Pinpoint the cell where the given text exists, returning its (x, y) midpoint coordinate. 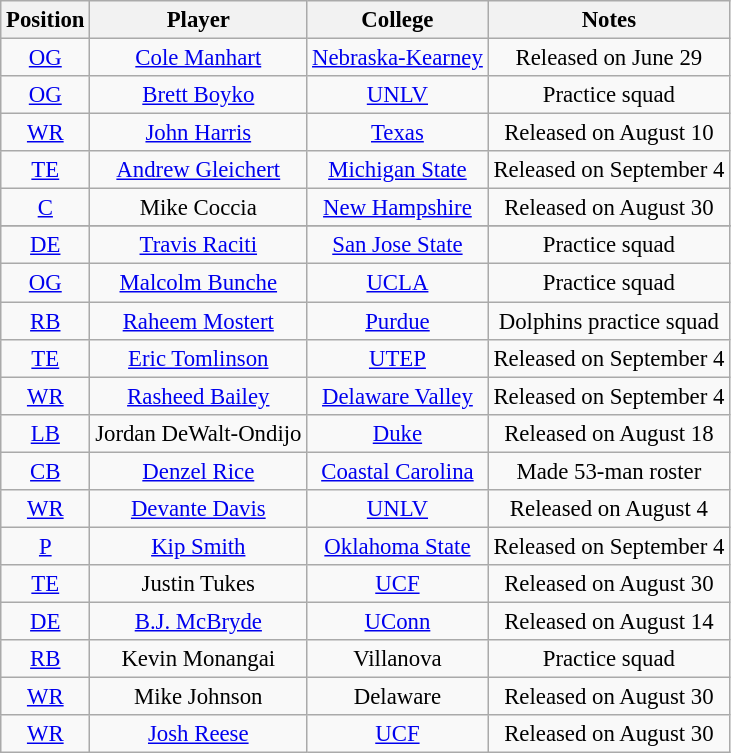
Cole Manhart (198, 58)
C (46, 208)
Released on August 4 (609, 509)
Jordan DeWalt-Ondijo (198, 433)
Dolphins practice squad (609, 321)
Travis Raciti (198, 245)
Delaware Valley (398, 396)
Brett Boyko (198, 95)
San Jose State (398, 245)
Eric Tomlinson (198, 358)
Villanova (398, 659)
UConn (398, 621)
Kip Smith (198, 546)
Raheem Mostert (198, 321)
Purdue (398, 321)
Andrew Gleichert (198, 170)
B.J. McBryde (198, 621)
Nebraska-Kearney (398, 58)
Josh Reese (198, 734)
Player (198, 20)
Delaware (398, 697)
Oklahoma State (398, 546)
Justin Tukes (198, 584)
UCLA (398, 283)
Released on August 18 (609, 433)
New Hampshire (398, 208)
Released on August 14 (609, 621)
LB (46, 433)
Released on June 29 (609, 58)
Devante Davis (198, 509)
UTEP (398, 358)
Texas (398, 133)
Denzel Rice (198, 471)
CB (46, 471)
P (46, 546)
Mike Coccia (198, 208)
Made 53-man roster (609, 471)
College (398, 20)
Malcolm Bunche (198, 283)
Notes (609, 20)
John Harris (198, 133)
Mike Johnson (198, 697)
Position (46, 20)
Rasheed Bailey (198, 396)
Coastal Carolina (398, 471)
Kevin Monangai (198, 659)
Released on August 10 (609, 133)
Duke (398, 433)
Michigan State (398, 170)
